From the cell containing the given text, extract its center point as (x, y) coordinate. 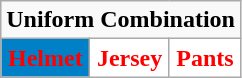
Helmet (46, 58)
Pants (204, 58)
Uniform Combination (121, 20)
Jersey (130, 58)
